Return (X, Y) of the center of cell containing provided text 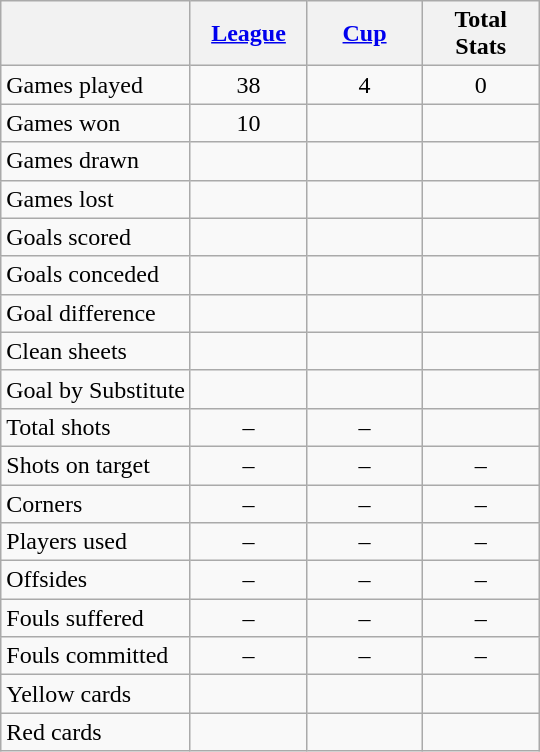
Shots on target (96, 465)
Cup (365, 34)
10 (248, 123)
Goals scored (96, 237)
Red cards (96, 732)
Games drawn (96, 161)
Total shots (96, 427)
Games won (96, 123)
Fouls committed (96, 656)
Goal difference (96, 313)
Yellow cards (96, 694)
4 (365, 85)
Total Stats (481, 34)
Games played (96, 85)
0 (481, 85)
Fouls suffered (96, 618)
Players used (96, 542)
Goals conceded (96, 275)
Offsides (96, 580)
Games lost (96, 199)
Goal by Substitute (96, 389)
League (248, 34)
38 (248, 85)
Clean sheets (96, 351)
Corners (96, 503)
